Extract the [x, y] coordinate from the center of the cell holding the provided text.  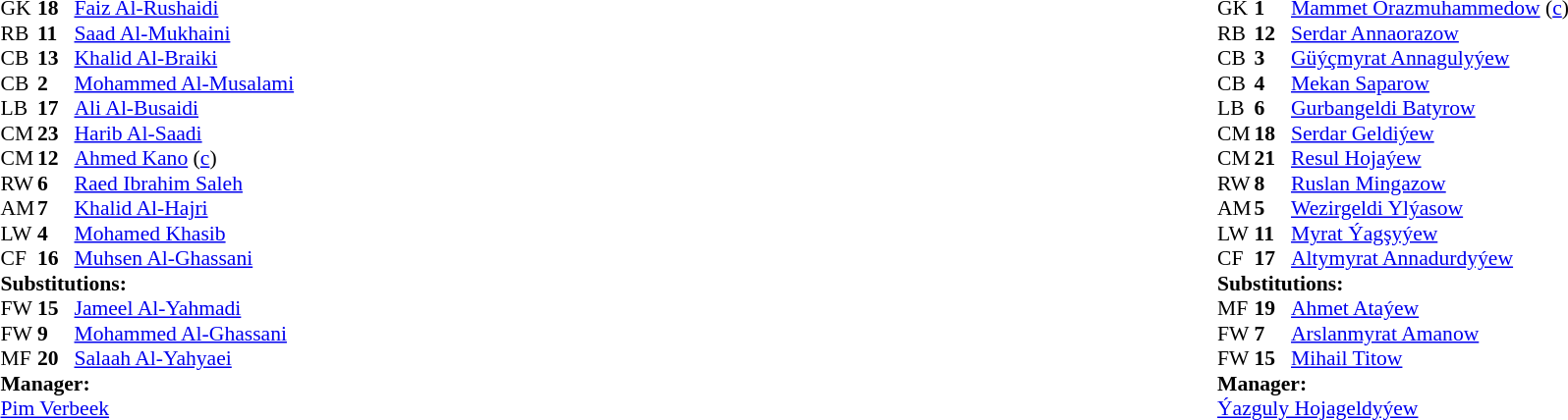
19 [1273, 309]
21 [1273, 158]
2 [56, 83]
Mohamed Khasib [185, 234]
13 [56, 58]
5 [1273, 209]
3 [1273, 58]
Khalid Al-Braiki [185, 58]
Jameel Al-Yahmadi [185, 309]
Mohammed Al-Ghassani [185, 334]
Salaah Al-Yahyaei [185, 358]
Saad Al-Mukhaini [185, 33]
Muhsen Al-Ghassani [185, 258]
9 [56, 334]
16 [56, 258]
Mohammed Al-Musalami [185, 83]
Substitutions: [147, 284]
Ali Al-Busaidi [185, 109]
Ahmed Kano (c) [185, 158]
20 [56, 358]
23 [56, 133]
8 [1273, 184]
Raed Ibrahim Saleh [185, 184]
Harib Al-Saadi [185, 133]
18 [1273, 133]
Manager: [147, 384]
Khalid Al-Hajri [185, 209]
